Return (x, y) of the center of cell containing provided text 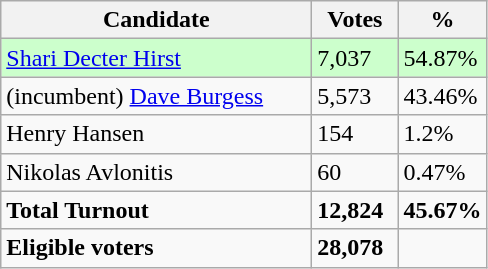
Votes (355, 20)
(incumbent) Dave Burgess (156, 96)
60 (355, 172)
Candidate (156, 20)
0.47% (442, 172)
7,037 (355, 58)
1.2% (442, 134)
12,824 (355, 210)
Total Turnout (156, 210)
Eligible voters (156, 248)
28,078 (355, 248)
Nikolas Avlonitis (156, 172)
54.87% (442, 58)
43.46% (442, 96)
45.67% (442, 210)
% (442, 20)
5,573 (355, 96)
154 (355, 134)
Shari Decter Hirst (156, 58)
Henry Hansen (156, 134)
